Search for the cell housing the specified text and yield its (x, y) center coordinate. 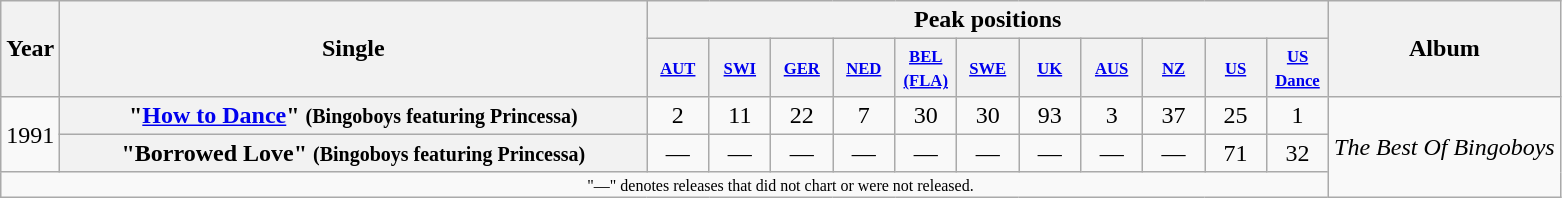
3 (1112, 115)
SWI (740, 68)
NZ (1174, 68)
2 (678, 115)
Year (30, 49)
"—" denotes releases that did not chart or were not released. (780, 184)
UK (1050, 68)
37 (1174, 115)
25 (1236, 115)
11 (740, 115)
22 (802, 115)
The Best Of Bingoboys (1445, 146)
"How to Dance" (Bingoboys featuring Princessa) (354, 115)
NED (864, 68)
AUT (678, 68)
Album (1445, 49)
7 (864, 115)
GER (802, 68)
1 (1298, 115)
Single (354, 49)
93 (1050, 115)
US (1236, 68)
"Borrowed Love" (Bingoboys featuring Princessa) (354, 153)
AUS (1112, 68)
US Dance (1298, 68)
SWE (988, 68)
71 (1236, 153)
BEL(FLA) (926, 68)
Peak positions (988, 20)
32 (1298, 153)
1991 (30, 134)
